For the text-containing cell, return its midpoint in [x, y] coordinate format. 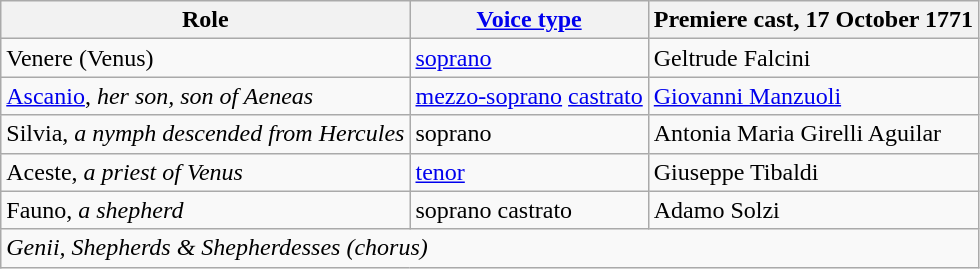
Fauno, a shepherd [206, 210]
Giuseppe Tibaldi [813, 172]
mezzo-soprano castrato [529, 96]
tenor [529, 172]
soprano castrato [529, 210]
Antonia Maria Girelli Aguilar [813, 134]
Ascanio, her son, son of Aeneas [206, 96]
Voice type [529, 20]
Geltrude Falcini [813, 58]
Venere (Venus) [206, 58]
Giovanni Manzuoli [813, 96]
Aceste, a priest of Venus [206, 172]
Silvia, a nymph descended from Hercules [206, 134]
Adamo Solzi [813, 210]
Premiere cast, 17 October 1771 [813, 20]
Role [206, 20]
Genii, Shepherds & Shepherdesses (chorus) [490, 248]
